Output the (x, y) coordinate of the center of the cell containing the given text.  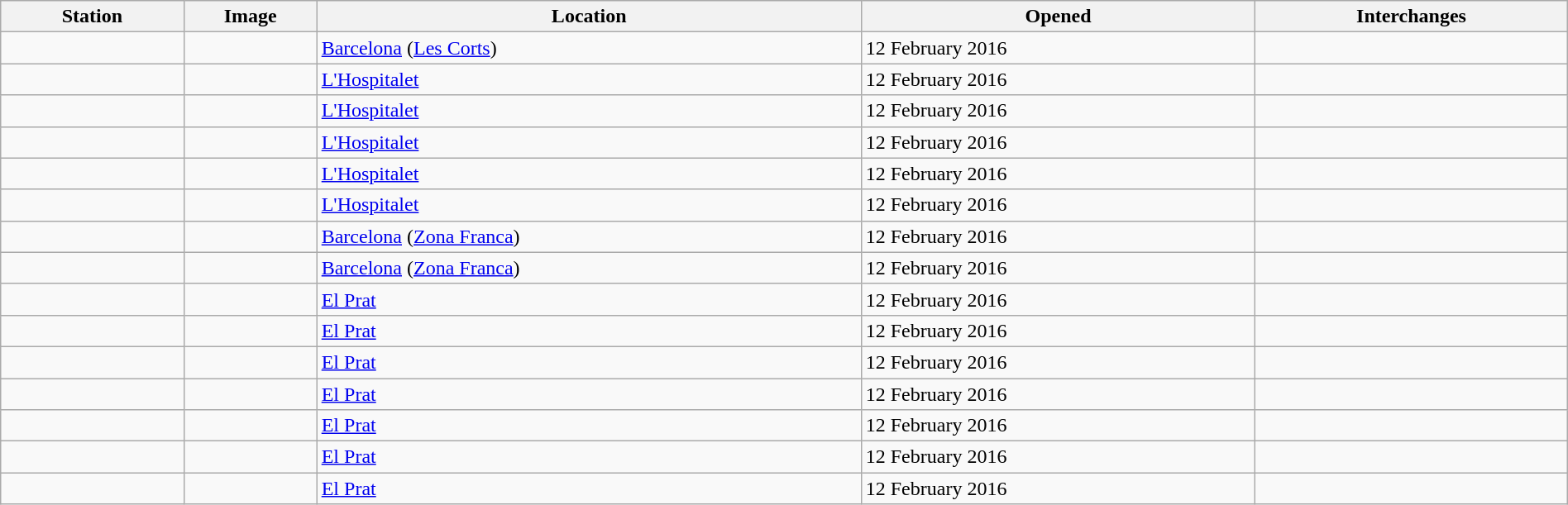
Interchanges (1412, 17)
Opened (1058, 17)
Location (589, 17)
Station (93, 17)
Image (250, 17)
Barcelona (Les Corts) (589, 48)
